Return [X, Y] of the center of cell containing provided text 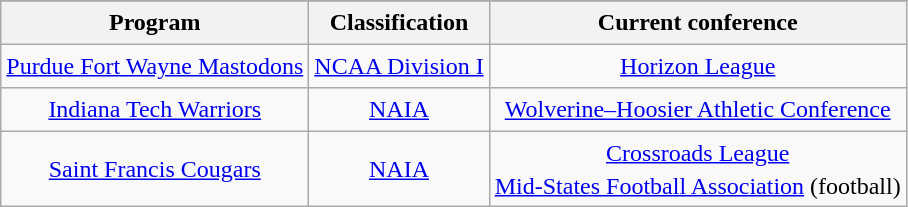
Current conference [698, 22]
Crossroads LeagueMid-States Football Association (football) [698, 169]
NCAA Division I [399, 66]
Horizon League [698, 66]
Indiana Tech Warriors [155, 110]
Program [155, 22]
Classification [399, 22]
Wolverine–Hoosier Athletic Conference [698, 110]
Saint Francis Cougars [155, 169]
Purdue Fort Wayne Mastodons [155, 66]
